Extract the [X, Y] coordinate from the center of the cell holding the provided text.  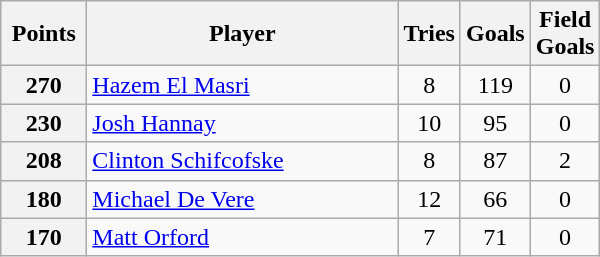
119 [495, 85]
66 [495, 199]
95 [495, 123]
Clinton Schifcofske [242, 161]
2 [565, 161]
12 [430, 199]
170 [44, 237]
Points [44, 34]
87 [495, 161]
Michael De Vere [242, 199]
Matt Orford [242, 237]
208 [44, 161]
Hazem El Masri [242, 85]
Tries [430, 34]
270 [44, 85]
10 [430, 123]
180 [44, 199]
Field Goals [565, 34]
71 [495, 237]
230 [44, 123]
Player [242, 34]
7 [430, 237]
Josh Hannay [242, 123]
Goals [495, 34]
